Output the (x, y) coordinate of the center of the cell containing the given text.  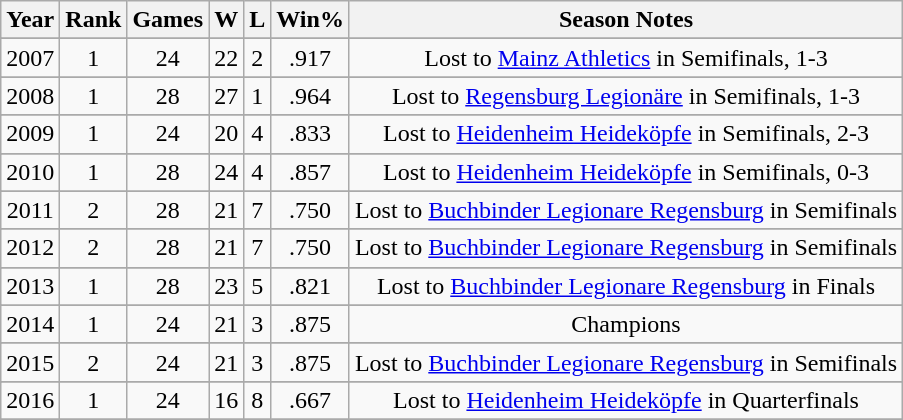
Lost to Heidenheim Heideköpfe in Semifinals, 0-3 (626, 172)
22 (226, 58)
2016 (30, 400)
.917 (310, 58)
.667 (310, 400)
Year (30, 20)
.821 (310, 286)
8 (258, 400)
Season Notes (626, 20)
Lost to Heidenheim Heideköpfe in Quarterfinals (626, 400)
2014 (30, 324)
Lost to Buchbinder Legionare Regensburg in Finals (626, 286)
2008 (30, 96)
23 (226, 286)
Lost to Mainz Athletics in Semifinals, 1-3 (626, 58)
.833 (310, 134)
2011 (30, 210)
W (226, 20)
.964 (310, 96)
L (258, 20)
2009 (30, 134)
Win% (310, 20)
2007 (30, 58)
Lost to Regensburg Legionäre in Semifinals, 1-3 (626, 96)
2010 (30, 172)
Champions (626, 324)
2012 (30, 248)
5 (258, 286)
27 (226, 96)
Lost to Heidenheim Heideköpfe in Semifinals, 2-3 (626, 134)
16 (226, 400)
20 (226, 134)
.857 (310, 172)
2013 (30, 286)
Rank (94, 20)
2015 (30, 362)
Games (168, 20)
